Pinpoint the cell where the given text exists, returning its [x, y] midpoint coordinate. 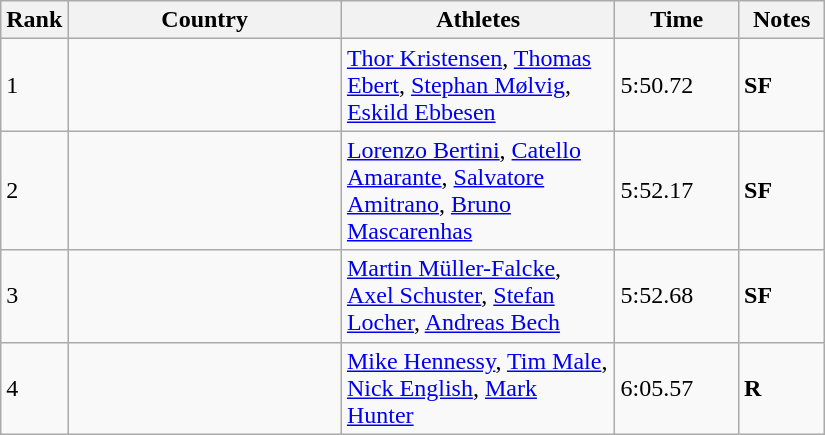
R [782, 388]
1 [34, 85]
Thor Kristensen, Thomas Ebert, Stephan Mølvig, Eskild Ebbesen [478, 85]
Rank [34, 20]
Martin Müller-Falcke, Axel Schuster, Stefan Locher, Andreas Bech [478, 296]
Country [205, 20]
Notes [782, 20]
6:05.57 [677, 388]
5:52.17 [677, 190]
4 [34, 388]
Athletes [478, 20]
3 [34, 296]
Lorenzo Bertini, Catello Amarante, Salvatore Amitrano, Bruno Mascarenhas [478, 190]
Time [677, 20]
Mike Hennessy, Tim Male, Nick English, Mark Hunter [478, 388]
5:50.72 [677, 85]
5:52.68 [677, 296]
2 [34, 190]
